Locate the cell with the specified text and output its [x, y] center coordinate. 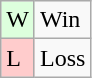
L [18, 58]
W [18, 20]
Win [62, 20]
Loss [62, 58]
